Return [x, y] of the center of cell containing provided text 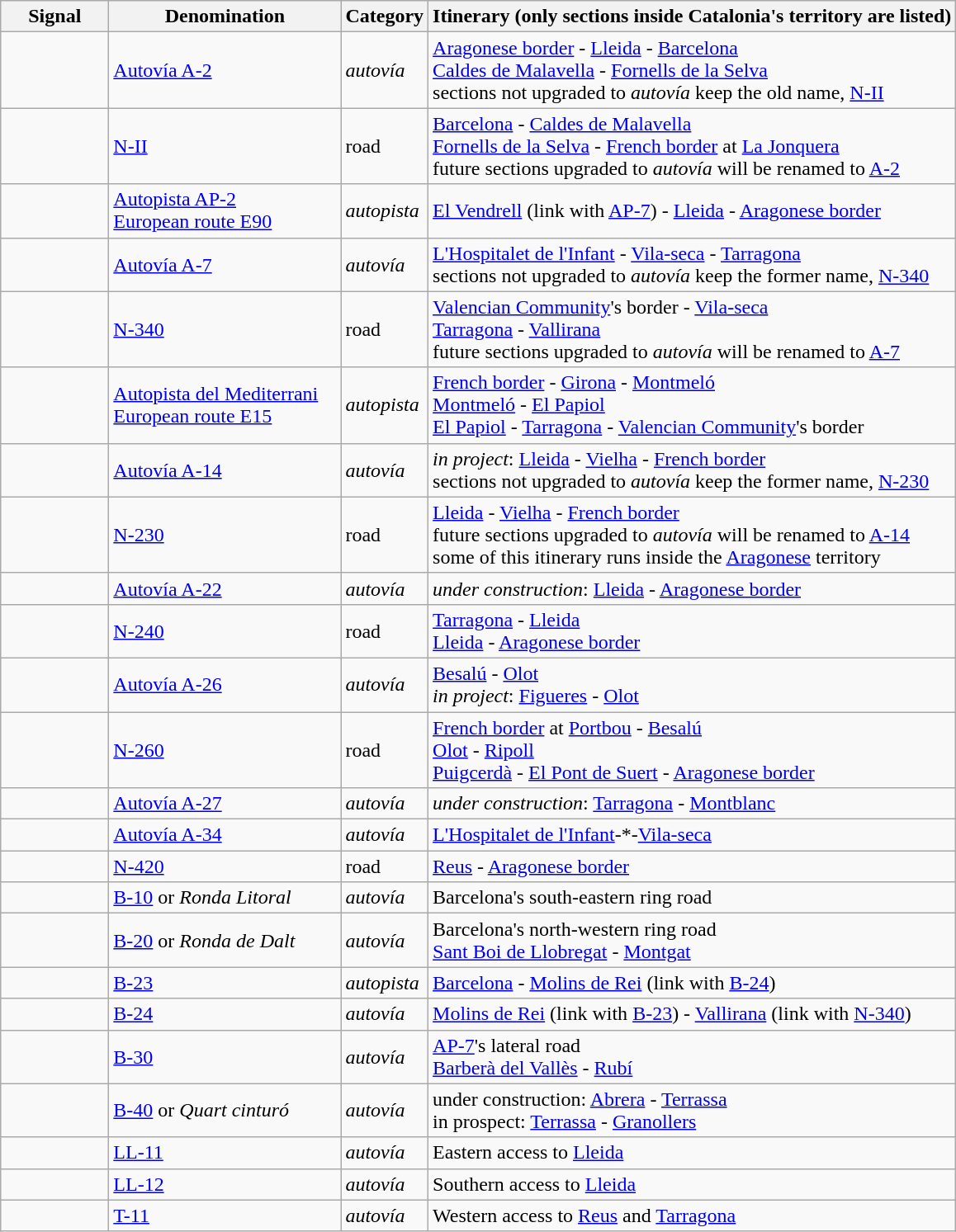
under construction: Abrera - Terrassain prospect: Terrassa - Granollers [692, 1111]
Eastern access to Lleida [692, 1153]
Molins de Rei (link with B-23) - Vallirana (link with N-340) [692, 1014]
Autovía A-34 [225, 835]
in project: Lleida - Vielha - French bordersections not upgraded to autovía keep the former name, N-230 [692, 470]
Valencian Community's border - Vila-secaTarragona - Valliranafuture sections upgraded to autovía will be renamed to A-7 [692, 329]
LL-12 [225, 1184]
B-10 or Ronda Litoral [225, 898]
N-240 [225, 630]
Category [385, 17]
B-40 or Quart cinturó [225, 1111]
Autovía A-14 [225, 470]
Autovía A-7 [225, 264]
under construction: Tarragona - Montblanc [692, 804]
N-340 [225, 329]
Aragonese border - Lleida - BarcelonaCaldes de Malavella - Fornells de la Selvasections not upgraded to autovía keep the old name, N-II [692, 70]
Autovía A-2 [225, 70]
N-420 [225, 866]
Autopista del MediterraniEuropean route E15 [225, 405]
Autovía A-27 [225, 804]
Western access to Reus and Tarragona [692, 1215]
N-II [225, 146]
Autovía A-22 [225, 588]
Lleida - Vielha - French borderfuture sections upgraded to autovía will be renamed to A-14some of this itinerary runs inside the Aragonese territory [692, 535]
Barcelona's north-western ring roadSant Boi de Llobregat - Montgat [692, 941]
Itinerary (only sections inside Catalonia's territory are listed) [692, 17]
Tarragona - LleidaLleida - Aragonese border [692, 630]
Southern access to Lleida [692, 1184]
N-260 [225, 749]
B-24 [225, 1014]
Barcelona - Caldes de MalavellaFornells de la Selva - French border at La Jonquerafuture sections upgraded to autovía will be renamed to A-2 [692, 146]
Autovía A-26 [225, 685]
B-23 [225, 983]
B-30 [225, 1056]
French border - Girona - MontmelóMontmeló - El PapiolEl Papiol - Tarragona - Valencian Community's border [692, 405]
L'Hospitalet de l'Infant - Vila-seca - Tarragonasections not upgraded to autovía keep the former name, N-340 [692, 264]
Denomination [225, 17]
Barcelona - Molins de Rei (link with B-24) [692, 983]
Reus - Aragonese border [692, 866]
N-230 [225, 535]
B-20 or Ronda de Dalt [225, 941]
LL-11 [225, 1153]
AP-7's lateral roadBarberà del Vallès - Rubí [692, 1056]
under construction: Lleida - Aragonese border [692, 588]
French border at Portbou - BesalúOlot - RipollPuigcerdà - El Pont de Suert - Aragonese border [692, 749]
Barcelona's south-eastern ring road [692, 898]
L'Hospitalet de l'Infant-*-Vila-seca [692, 835]
T-11 [225, 1215]
El Vendrell (link with AP-7) - Lleida - Aragonese border [692, 211]
Autopista AP-2European route E90 [225, 211]
Besalú - Olotin project: Figueres - Olot [692, 685]
Signal [54, 17]
